Capture the cell that displays the provided text and extract its (x, y) central coordinate. 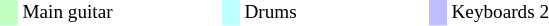
Drums (334, 13)
Main guitar (120, 13)
